Locate the cell with the specified text and output its (X, Y) center coordinate. 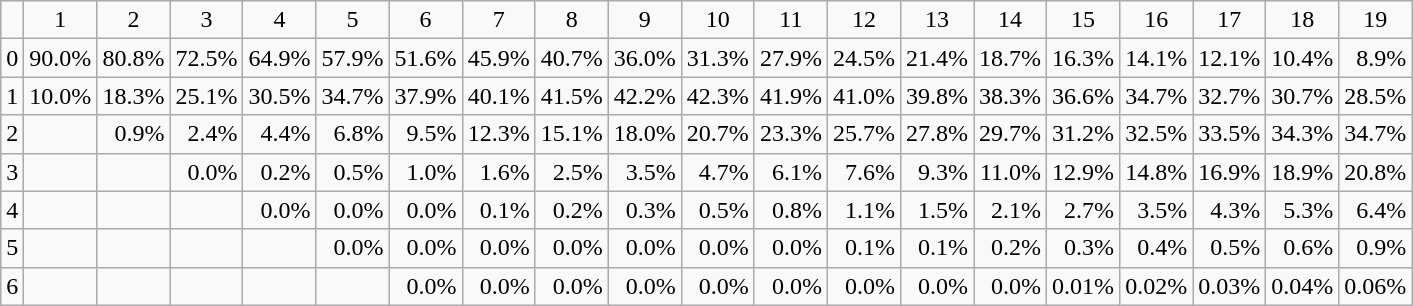
14.8% (1156, 172)
12 (864, 20)
64.9% (280, 58)
30.7% (1302, 96)
2.5% (572, 172)
37.9% (426, 96)
39.8% (936, 96)
12.9% (1084, 172)
7.6% (864, 172)
28.5% (1376, 96)
9 (644, 20)
7 (498, 20)
0.8% (790, 210)
10.0% (60, 96)
21.4% (936, 58)
2.1% (1010, 210)
38.3% (1010, 96)
41.9% (790, 96)
72.5% (206, 58)
9.3% (936, 172)
42.3% (718, 96)
30.5% (280, 96)
10 (718, 20)
15 (1084, 20)
0 (12, 58)
27.9% (790, 58)
6.8% (352, 134)
18.3% (134, 96)
15.1% (572, 134)
40.7% (572, 58)
90.0% (60, 58)
16.9% (1230, 172)
8.9% (1376, 58)
23.3% (790, 134)
13 (936, 20)
19 (1376, 20)
51.6% (426, 58)
25.7% (864, 134)
1.1% (864, 210)
16 (1156, 20)
5.3% (1302, 210)
12.1% (1230, 58)
18.7% (1010, 58)
36.6% (1084, 96)
34.3% (1302, 134)
24.5% (864, 58)
45.9% (498, 58)
40.1% (498, 96)
1.6% (498, 172)
0.02% (1156, 286)
18.9% (1302, 172)
0.06% (1376, 286)
0.01% (1084, 286)
4.7% (718, 172)
1.5% (936, 210)
6.1% (790, 172)
14 (1010, 20)
0.03% (1230, 286)
57.9% (352, 58)
2.7% (1084, 210)
10.4% (1302, 58)
20.8% (1376, 172)
41.0% (864, 96)
42.2% (644, 96)
4.4% (280, 134)
6.4% (1376, 210)
0.4% (1156, 248)
2.4% (206, 134)
41.5% (572, 96)
32.5% (1156, 134)
9.5% (426, 134)
18 (1302, 20)
14.1% (1156, 58)
33.5% (1230, 134)
4.3% (1230, 210)
16.3% (1084, 58)
31.3% (718, 58)
8 (572, 20)
31.2% (1084, 134)
18.0% (644, 134)
0.04% (1302, 286)
25.1% (206, 96)
11 (790, 20)
27.8% (936, 134)
20.7% (718, 134)
0.6% (1302, 248)
80.8% (134, 58)
32.7% (1230, 96)
1.0% (426, 172)
29.7% (1010, 134)
12.3% (498, 134)
36.0% (644, 58)
11.0% (1010, 172)
17 (1230, 20)
